Scan for the cell matching the given text and deliver its (X, Y) coordinate at center. 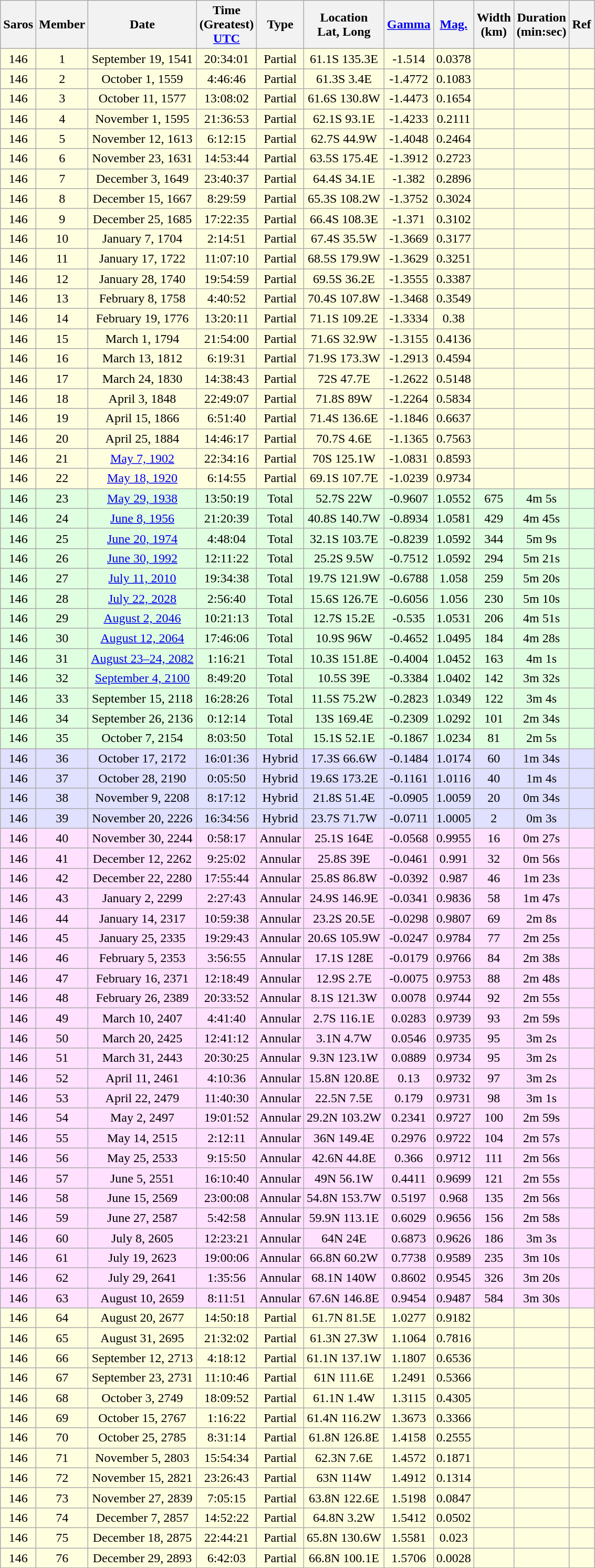
184 (494, 639)
0.9722 (454, 1138)
January 7, 1704 (142, 238)
26 (62, 558)
June 8, 1956 (142, 518)
May 25, 2533 (142, 1158)
1.0349 (454, 698)
-0.9607 (409, 498)
Width(km) (494, 25)
-0.6056 (409, 598)
0.9731 (454, 1098)
0m 34s (541, 798)
235 (494, 1258)
May 14, 2515 (142, 1138)
23 (62, 498)
62.7S 44.9W (343, 139)
10 (62, 238)
17.3S 66.6W (343, 758)
February 16, 2371 (142, 978)
65.8N 130.6W (343, 1538)
70.7S 4.6E (343, 438)
71.8S 89W (343, 399)
29.2N 103.2W (343, 1118)
61N 111.6E (343, 1378)
0.9589 (454, 1258)
15.6S 126.7E (343, 598)
1.5581 (409, 1538)
0.0546 (409, 1038)
0.1871 (454, 1458)
57 (62, 1178)
February 8, 1758 (142, 299)
3 (62, 99)
14:46:17 (227, 438)
0.987 (454, 878)
0.0502 (454, 1518)
62 (62, 1278)
1.0005 (454, 818)
-0.1867 (409, 738)
-1.3468 (409, 299)
0.0378 (454, 59)
9.3N 123.1W (343, 1058)
67.6N 146.8E (343, 1298)
69.5S 36.2E (343, 279)
16:34:56 (227, 818)
July 29, 2641 (142, 1278)
98 (494, 1098)
54.8N 153.7W (343, 1198)
April 25, 1884 (142, 438)
1m 4s (541, 778)
1m 47s (541, 898)
August 20, 2677 (142, 1318)
3m 30s (541, 1298)
17:22:35 (227, 218)
67 (62, 1378)
August 12, 2064 (142, 639)
November 30, 2244 (142, 838)
2:12:11 (227, 1138)
135 (494, 1198)
October 3, 2749 (142, 1398)
March 20, 2425 (142, 1038)
December 12, 2262 (142, 858)
37 (62, 778)
71 (62, 1458)
14:53:44 (227, 159)
21:54:00 (227, 339)
January 25, 2335 (142, 938)
15 (62, 339)
-1.3629 (409, 258)
0m 27s (541, 838)
1.5706 (409, 1558)
4m 51s (541, 619)
April 3, 1848 (142, 399)
61.1N 137.1W (343, 1358)
1.0292 (454, 718)
42 (62, 878)
36 (62, 758)
10.9S 96W (343, 639)
84 (494, 958)
21 (62, 458)
July 19, 2623 (142, 1258)
230 (494, 598)
Gamma (409, 25)
1.0116 (454, 778)
1.3673 (409, 1418)
-0.7512 (409, 558)
32.1S 103.7E (343, 538)
June 27, 2587 (142, 1218)
0.2111 (454, 119)
June 5, 2551 (142, 1178)
November 5, 2803 (142, 1458)
July 8, 2605 (142, 1238)
72S 47.7E (343, 379)
0.2555 (454, 1438)
Date (142, 25)
65.3S 108.2W (343, 198)
0.0028 (454, 1558)
8:49:20 (227, 678)
81 (494, 738)
December 25, 1685 (142, 218)
1.4158 (409, 1438)
2m 8s (541, 918)
64.4S 34.1E (343, 179)
0.5834 (454, 399)
1.1064 (409, 1338)
0.6873 (409, 1238)
0.2723 (454, 159)
2:27:43 (227, 898)
-1.0239 (409, 478)
17 (62, 379)
July 22, 2028 (142, 598)
294 (494, 558)
163 (494, 658)
Ref (582, 25)
71.1S 109.2E (343, 319)
February 5, 2353 (142, 958)
28 (62, 598)
8:29:59 (227, 198)
8:17:12 (227, 798)
62.3N 7.6E (343, 1458)
-1.3155 (409, 339)
61.6S 130.8W (343, 99)
-0.4652 (409, 639)
0.2976 (409, 1138)
0.9656 (454, 1218)
23:00:08 (227, 1198)
February 26, 2389 (142, 998)
0.6029 (409, 1218)
25.1S 164E (343, 838)
-0.0075 (409, 978)
1 (62, 59)
-1.3555 (409, 279)
4:48:04 (227, 538)
1m 23s (541, 878)
40.8S 140.7W (343, 518)
675 (494, 498)
0:58:17 (227, 838)
71.6S 32.9W (343, 339)
13S 169.4E (343, 718)
2m 48s (541, 978)
0.2896 (454, 179)
15:54:34 (227, 1458)
-0.0568 (409, 838)
8.1S 121.3W (343, 998)
-0.0179 (409, 958)
November 9, 2208 (142, 798)
92 (494, 998)
0.8602 (409, 1278)
-0.0905 (409, 798)
42.6N 44.8E (343, 1158)
25.8S 86.8W (343, 878)
0.9727 (454, 1118)
22:49:07 (227, 399)
Mag. (454, 25)
0.9739 (454, 1018)
23.2S 20.5E (343, 918)
70S 125.1W (343, 458)
156 (494, 1218)
-0.1484 (409, 758)
-0.0711 (409, 818)
0.3366 (454, 1418)
2m 34s (541, 718)
64.8N 3.2W (343, 1518)
14:50:18 (227, 1318)
44 (62, 918)
0.366 (409, 1158)
1:35:56 (227, 1278)
March 31, 2443 (142, 1058)
4m 1s (541, 658)
-0.0461 (409, 858)
2.7S 116.1E (343, 1018)
55 (62, 1138)
-1.0831 (409, 458)
100 (494, 1118)
5m 9s (541, 538)
June 30, 1992 (142, 558)
September 4, 2100 (142, 678)
September 19, 1541 (142, 59)
21:32:02 (227, 1338)
2m 57s (541, 1138)
0.3549 (454, 299)
19:01:52 (227, 1118)
0.9753 (454, 978)
-1.4772 (409, 79)
-1.382 (409, 179)
36N 149.4E (343, 1138)
November 27, 2839 (142, 1498)
1.0531 (454, 619)
September 12, 2713 (142, 1358)
70.4S 107.8W (343, 299)
-1.3912 (409, 159)
-0.2309 (409, 718)
0.3177 (454, 238)
0.2341 (409, 1118)
0.0078 (409, 998)
12 (62, 279)
3.1N 4.7W (343, 1038)
11:40:30 (227, 1098)
1.5412 (409, 1518)
77 (494, 938)
8 (62, 198)
0.3024 (454, 198)
31 (62, 658)
November 15, 2821 (142, 1478)
0.4136 (454, 339)
0.7816 (454, 1338)
61.7N 81.5E (343, 1318)
10.5S 39E (343, 678)
January 17, 1722 (142, 258)
21:20:39 (227, 518)
3m 4s (541, 698)
3m 32s (541, 678)
10.3S 151.8E (343, 658)
27 (62, 578)
20:33:52 (227, 998)
-1.4233 (409, 119)
88 (494, 978)
0.5148 (454, 379)
4 (62, 119)
0.3387 (454, 279)
April 11, 2461 (142, 1078)
1.0452 (454, 658)
51 (62, 1058)
-1.3669 (409, 238)
-0.2823 (409, 698)
0:05:50 (227, 778)
-0.8239 (409, 538)
49N 56.1W (343, 1178)
52.7S 22W (343, 498)
68.1N 140W (343, 1278)
326 (494, 1278)
0.5366 (454, 1378)
61 (62, 1258)
-1.1365 (409, 438)
584 (494, 1298)
6 (62, 159)
April 15, 1866 (142, 419)
10:21:13 (227, 619)
-0.0341 (409, 898)
-0.4004 (409, 658)
1.058 (454, 578)
1m 34s (541, 758)
0.179 (409, 1098)
61.1N 1.4W (343, 1398)
61.4N 116.2W (343, 1418)
21:36:53 (227, 119)
March 10, 2407 (142, 1018)
October 15, 2767 (142, 1418)
0.9744 (454, 998)
March 24, 1830 (142, 379)
19:29:43 (227, 938)
25.2S 9.5W (343, 558)
0.4305 (454, 1398)
0.0847 (454, 1498)
63 (62, 1298)
August 2, 2046 (142, 619)
-0.535 (409, 619)
4m 5s (541, 498)
66.4S 108.3E (343, 218)
54 (62, 1118)
December 18, 2875 (142, 1538)
33 (62, 698)
0.9732 (454, 1078)
3m 3s (541, 1238)
1.0581 (454, 518)
429 (494, 518)
December 15, 1667 (142, 198)
93 (494, 1018)
97 (494, 1078)
23:26:43 (227, 1478)
15.8N 120.8E (343, 1078)
October 17, 2172 (142, 758)
1.056 (454, 598)
1.0174 (454, 758)
4m 45s (541, 518)
0.38 (454, 319)
9 (62, 218)
66.8N 60.2W (343, 1258)
2m 25s (541, 938)
64N 24E (343, 1238)
24.9S 146.9E (343, 898)
12:18:49 (227, 978)
6:12:15 (227, 139)
6:51:40 (227, 419)
9:25:02 (227, 858)
1.0495 (454, 639)
72 (62, 1478)
18:09:52 (227, 1398)
November 23, 1631 (142, 159)
30 (62, 639)
48 (62, 998)
24 (62, 518)
April 22, 2479 (142, 1098)
12:11:22 (227, 558)
19:00:06 (227, 1258)
38 (62, 798)
7 (62, 179)
1.0059 (454, 798)
0.8593 (454, 458)
63.8N 122.6E (343, 1498)
-0.0298 (409, 918)
February 19, 1776 (142, 319)
June 15, 2569 (142, 1198)
104 (494, 1138)
14 (62, 319)
13:50:19 (227, 498)
69.1S 107.7E (343, 478)
0.0889 (409, 1058)
1.3115 (409, 1398)
0.2464 (454, 139)
66.8N 100.1E (343, 1558)
March 1, 1794 (142, 339)
0.023 (454, 1538)
12.9S 2.7E (343, 978)
0.4594 (454, 359)
-0.6788 (409, 578)
-1.2913 (409, 359)
7:05:15 (227, 1498)
-1.4048 (409, 139)
61.3N 27.3W (343, 1338)
Time(Greatest)UTC (227, 25)
December 3, 1649 (142, 179)
1.2491 (409, 1378)
39 (62, 818)
October 1, 1559 (142, 79)
-0.1161 (409, 778)
76 (62, 1558)
13:20:11 (227, 319)
20.6S 105.9W (343, 938)
4m 28s (541, 639)
4:46:46 (227, 79)
Type (280, 25)
19 (62, 419)
15.1S 52.1E (343, 738)
3m 20s (541, 1278)
1:16:21 (227, 658)
October 28, 2190 (142, 778)
49 (62, 1018)
344 (494, 538)
0.5197 (409, 1198)
January 2, 2299 (142, 898)
64 (62, 1318)
1.0402 (454, 678)
0.9454 (409, 1298)
34 (62, 718)
14:52:22 (227, 1518)
LocationLat, Long (343, 25)
September 23, 2731 (142, 1378)
10:59:38 (227, 918)
9:15:50 (227, 1158)
1.0234 (454, 738)
6:14:55 (227, 478)
-1.3752 (409, 198)
8:03:50 (227, 738)
122 (494, 698)
December 29, 2893 (142, 1558)
October 7, 2154 (142, 738)
11.5S 75.2W (343, 698)
0.7738 (409, 1258)
-1.1846 (409, 419)
0.6536 (454, 1358)
October 11, 1577 (142, 99)
0:12:14 (227, 718)
5m 20s (541, 578)
66 (62, 1358)
75 (62, 1538)
August 10, 2659 (142, 1298)
11:10:46 (227, 1378)
20:34:01 (227, 59)
17:55:44 (227, 878)
20:30:25 (227, 1058)
63N 114W (343, 1478)
-1.2264 (409, 399)
0.1654 (454, 99)
19.6S 173.2E (343, 778)
186 (494, 1238)
-1.4473 (409, 99)
50 (62, 1038)
0.9712 (454, 1158)
1.1807 (409, 1358)
12:41:12 (227, 1038)
22:44:21 (227, 1538)
0.9784 (454, 938)
-1.3334 (409, 319)
May 2, 2497 (142, 1118)
September 15, 2118 (142, 698)
61.1S 135.3E (343, 59)
121 (494, 1178)
13 (62, 299)
May 29, 1938 (142, 498)
2:56:40 (227, 598)
July 11, 2010 (142, 578)
Saros (18, 25)
January 14, 2317 (142, 918)
206 (494, 619)
0.13 (409, 1078)
1:16:22 (227, 1418)
73 (62, 1498)
62.1S 93.1E (343, 119)
67.4S 35.5W (343, 238)
22 (62, 478)
May 18, 1920 (142, 478)
8:31:14 (227, 1438)
5m 21s (541, 558)
21.8S 51.4E (343, 798)
0.9735 (454, 1038)
6:42:03 (227, 1558)
68.5S 179.9W (343, 258)
4:41:40 (227, 1018)
0.9626 (454, 1238)
2m 5s (541, 738)
0.1083 (454, 79)
45 (62, 938)
43 (62, 898)
0.9545 (454, 1278)
11 (62, 258)
December 7, 2857 (142, 1518)
Duration(min:sec) (541, 25)
53 (62, 1098)
4:18:12 (227, 1358)
0.7563 (454, 438)
63.5S 175.4E (343, 159)
16:10:40 (227, 1178)
71.4S 136.6E (343, 419)
0m 56s (541, 858)
0.9836 (454, 898)
November 12, 1613 (142, 139)
0.9766 (454, 958)
22:34:16 (227, 458)
1.4912 (409, 1478)
5:42:58 (227, 1218)
1.0277 (409, 1318)
17:46:06 (227, 639)
16:28:26 (227, 698)
59 (62, 1218)
0.968 (454, 1198)
8:11:51 (227, 1298)
March 13, 1812 (142, 359)
17.1S 128E (343, 958)
0.1314 (454, 1478)
September 26, 2136 (142, 718)
4:10:36 (227, 1078)
71.9S 173.3W (343, 359)
47 (62, 978)
1.0552 (454, 498)
23.7S 71.7W (343, 818)
0.6637 (454, 419)
41 (62, 858)
0.4411 (409, 1178)
5m 10s (541, 598)
November 1, 1595 (142, 119)
0.9182 (454, 1318)
25.8S 39E (343, 858)
3m 10s (541, 1258)
52 (62, 1078)
-0.3384 (409, 678)
65 (62, 1338)
-1.2622 (409, 379)
59.9N 113.1E (343, 1218)
61.8N 126.8E (343, 1438)
19:34:38 (227, 578)
0.9807 (454, 918)
14:38:43 (227, 379)
0m 3s (541, 818)
2:14:51 (227, 238)
61.3S 3.4E (343, 79)
0.9699 (454, 1178)
0.3251 (454, 258)
August 23–24, 2082 (142, 658)
35 (62, 738)
12:23:21 (227, 1238)
-0.8934 (409, 518)
0.9487 (454, 1298)
-1.514 (409, 59)
June 20, 1974 (142, 538)
18 (62, 399)
6:19:31 (227, 359)
0.0283 (409, 1018)
259 (494, 578)
January 28, 1740 (142, 279)
Member (62, 25)
2m 58s (541, 1218)
19:54:59 (227, 279)
May 7, 1902 (142, 458)
0.3102 (454, 218)
5 (62, 139)
25 (62, 538)
3:56:55 (227, 958)
4:40:52 (227, 299)
-0.0247 (409, 938)
3m 1s (541, 1098)
-0.0392 (409, 878)
111 (494, 1158)
142 (494, 678)
16:01:36 (227, 758)
101 (494, 718)
December 22, 2280 (142, 878)
70 (62, 1438)
2m 38s (541, 958)
1.4572 (409, 1458)
August 31, 2695 (142, 1338)
-1.371 (409, 218)
11:07:10 (227, 258)
19.7S 121.9W (343, 578)
13:08:02 (227, 99)
56 (62, 1158)
68 (62, 1398)
0.991 (454, 858)
74 (62, 1518)
October 25, 2785 (142, 1438)
12.7S 15.2E (343, 619)
1.5198 (409, 1498)
29 (62, 619)
22.5N 7.5E (343, 1098)
23:40:37 (227, 179)
0.9955 (454, 838)
November 20, 2226 (142, 818)
